Output the (X, Y) coordinate of the center of the cell containing the given text.  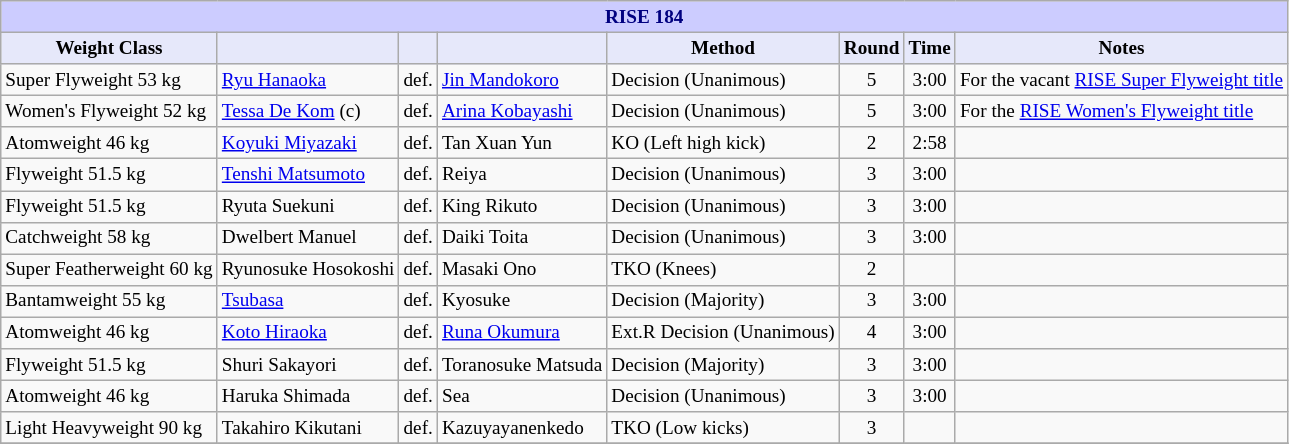
Ryuta Suekuni (308, 206)
RISE 184 (644, 17)
Koto Hiraoka (308, 333)
Kyosuke (522, 301)
Tenshi Matsumoto (308, 175)
Method (724, 48)
4 (872, 333)
Tan Xuan Yun (522, 143)
For the RISE Women's Flyweight title (1121, 111)
Kazuyayanenkedo (522, 428)
KO (Left high kick) (724, 143)
Takahiro Kikutani (308, 428)
Haruka Shimada (308, 396)
Round (872, 48)
Shuri Sakayori (308, 365)
Catchweight 58 kg (110, 238)
Super Flyweight 53 kg (110, 80)
Tessa De Kom (c) (308, 111)
Koyuki Miyazaki (308, 143)
King Rikuto (522, 206)
Toranosuke Matsuda (522, 365)
Light Heavyweight 90 kg (110, 428)
Runa Okumura (522, 333)
Notes (1121, 48)
Super Featherweight 60 kg (110, 270)
For the vacant RISE Super Flyweight title (1121, 80)
Daiki Toita (522, 238)
Masaki Ono (522, 270)
Arina Kobayashi (522, 111)
Dwelbert Manuel (308, 238)
Reiya (522, 175)
2:58 (930, 143)
Jin Mandokoro (522, 80)
TKO (Low kicks) (724, 428)
Ryunosuke Hosokoshi (308, 270)
Tsubasa (308, 301)
Ryu Hanaoka (308, 80)
TKO (Knees) (724, 270)
Time (930, 48)
Women's Flyweight 52 kg (110, 111)
Sea (522, 396)
Bantamweight 55 kg (110, 301)
Ext.R Decision (Unanimous) (724, 333)
Weight Class (110, 48)
